Return the [x, y] coordinate for the center point of the cell that contains the specified text.  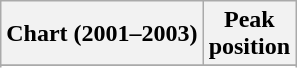
Chart (2001–2003) [102, 34]
Peakposition [249, 34]
